Determine the (x, y) coordinate at the center of the cell enclosing the given text.  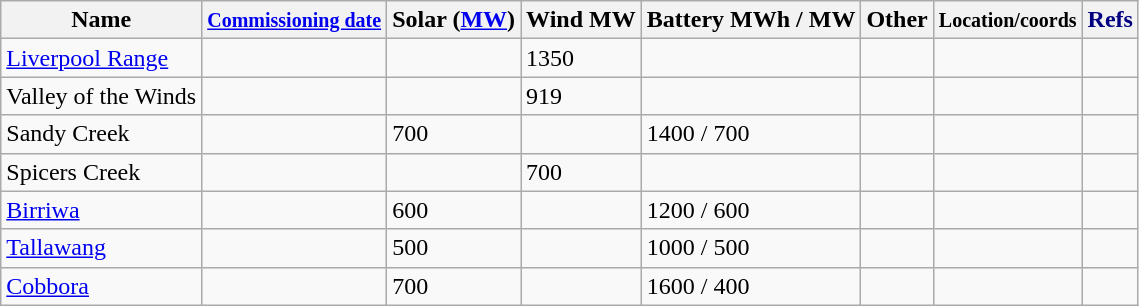
1400 / 700 (751, 134)
Wind MW (582, 20)
Refs (1110, 20)
Liverpool Range (102, 58)
500 (454, 248)
Spicers Creek (102, 172)
Cobbora (102, 286)
1350 (582, 58)
Solar (MW) (454, 20)
Battery MWh / MW (751, 20)
600 (454, 210)
1600 / 400 (751, 286)
Name (102, 20)
Location/coords (1008, 20)
Other (897, 20)
919 (582, 96)
Valley of the Winds (102, 96)
Birriwa (102, 210)
1200 / 600 (751, 210)
Tallawang (102, 248)
1000 / 500 (751, 248)
Sandy Creek (102, 134)
Commissioning date (294, 20)
